Extract the (x, y) coordinate from the center of the cell holding the provided text.  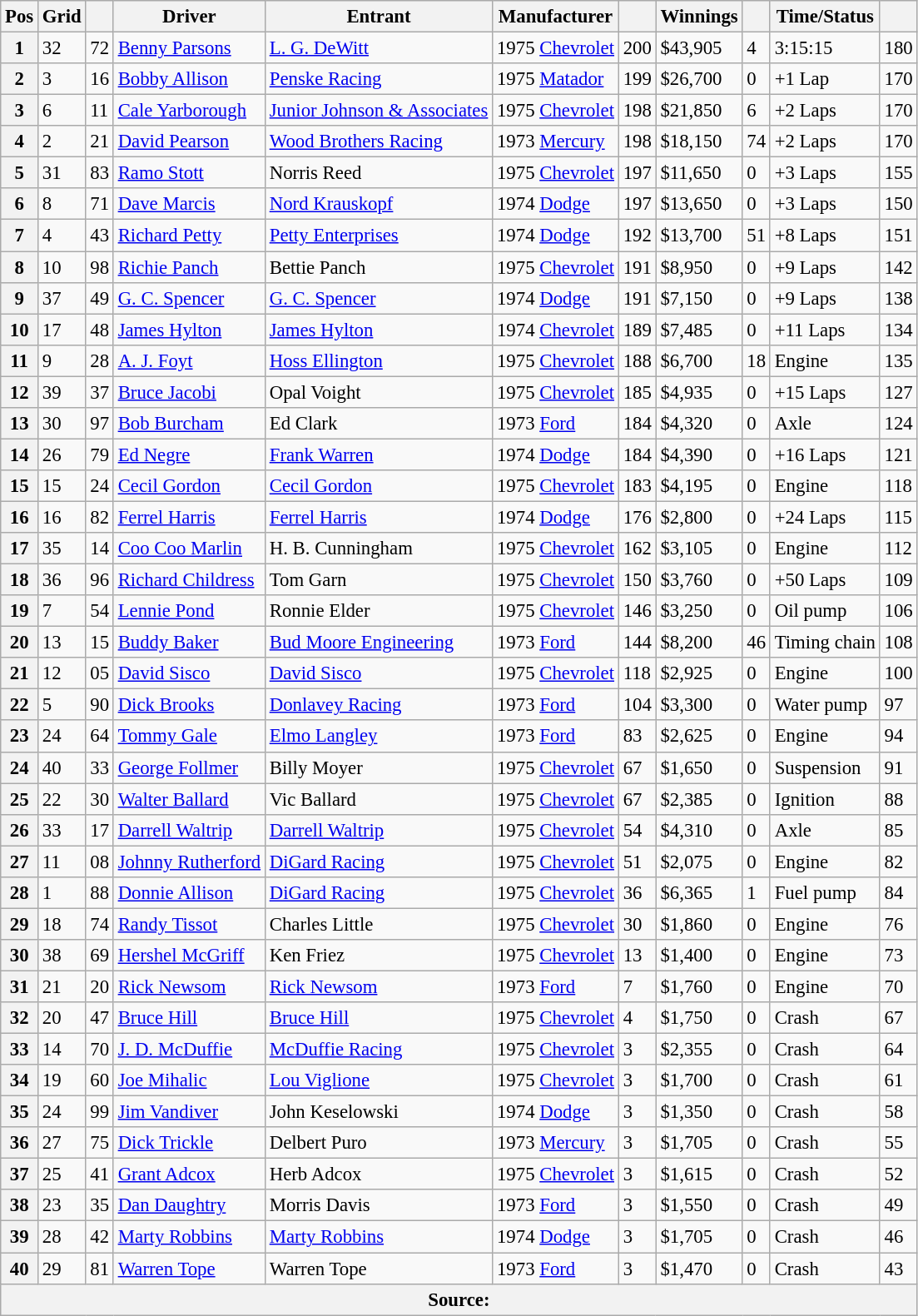
81 (100, 1269)
1974 Chevrolet (556, 330)
47 (100, 1018)
Manufacturer (556, 17)
104 (638, 705)
+11 Laps (825, 330)
$2,800 (699, 517)
115 (899, 517)
Driver (189, 17)
Ronnie Elder (378, 611)
109 (899, 580)
3:15:15 (825, 48)
$6,365 (699, 893)
$1,760 (699, 986)
108 (899, 643)
112 (899, 549)
Ignition (825, 799)
Herb Adcox (378, 1174)
$2,625 (699, 737)
$1,615 (699, 1174)
McDuffie Racing (378, 1050)
Hershel McGriff (189, 956)
72 (100, 48)
94 (899, 737)
76 (899, 924)
162 (638, 549)
Lou Viglione (378, 1080)
Oil pump (825, 611)
124 (899, 424)
Bud Moore Engineering (378, 643)
Grid (62, 17)
Walter Ballard (189, 799)
Penske Racing (378, 79)
Randy Tissot (189, 924)
$1,860 (699, 924)
$3,300 (699, 705)
185 (638, 392)
Johnny Rutherford (189, 862)
Norris Reed (378, 173)
Elmo Langley (378, 737)
Winnings (699, 17)
$8,950 (699, 267)
$1,400 (699, 956)
Richard Petty (189, 236)
Buddy Baker (189, 643)
$11,650 (699, 173)
183 (638, 486)
Time/Status (825, 17)
+16 Laps (825, 454)
Dave Marcis (189, 204)
69 (100, 956)
Coo Coo Marlin (189, 549)
98 (100, 267)
188 (638, 360)
08 (100, 862)
$2,075 (699, 862)
Opal Voight (378, 392)
96 (100, 580)
Bob Burcham (189, 424)
199 (638, 79)
Dick Brooks (189, 705)
05 (100, 673)
Petty Enterprises (378, 236)
138 (899, 298)
Donnie Allison (189, 893)
Grant Adcox (189, 1174)
Bobby Allison (189, 79)
+24 Laps (825, 517)
$4,320 (699, 424)
$1,470 (699, 1269)
$1,750 (699, 1018)
60 (100, 1080)
+15 Laps (825, 392)
Billy Moyer (378, 767)
52 (899, 1174)
$13,650 (699, 204)
$2,925 (699, 673)
192 (638, 236)
J. D. McDuffie (189, 1050)
Frank Warren (378, 454)
A. J. Foyt (189, 360)
Timing chain (825, 643)
Bruce Jacobi (189, 392)
189 (638, 330)
Joe Mihalic (189, 1080)
58 (899, 1112)
42 (100, 1237)
180 (899, 48)
$13,700 (699, 236)
John Keselowski (378, 1112)
$26,700 (699, 79)
Morris Davis (378, 1206)
Jim Vandiver (189, 1112)
127 (899, 392)
48 (100, 330)
144 (638, 643)
Pos (20, 17)
$6,700 (699, 360)
1975 Matador (556, 79)
Richard Childress (189, 580)
106 (899, 611)
$3,105 (699, 549)
Suspension (825, 767)
Dan Daughtry (189, 1206)
L. G. DeWitt (378, 48)
$7,150 (699, 298)
61 (899, 1080)
$4,390 (699, 454)
151 (899, 236)
Ken Friez (378, 956)
Benny Parsons (189, 48)
Tom Garn (378, 580)
$1,650 (699, 767)
Bettie Panch (378, 267)
91 (899, 767)
41 (100, 1174)
84 (899, 893)
176 (638, 517)
Cale Yarborough (189, 111)
99 (100, 1112)
$1,700 (699, 1080)
200 (638, 48)
$3,250 (699, 611)
$4,935 (699, 392)
85 (899, 830)
Hoss Ellington (378, 360)
73 (899, 956)
Ed Negre (189, 454)
Source: (459, 1299)
55 (899, 1143)
$1,550 (699, 1206)
Vic Ballard (378, 799)
$3,760 (699, 580)
142 (899, 267)
$4,195 (699, 486)
121 (899, 454)
$21,850 (699, 111)
$2,385 (699, 799)
Water pump (825, 705)
Lennie Pond (189, 611)
90 (100, 705)
Donlavey Racing (378, 705)
Ed Clark (378, 424)
135 (899, 360)
$43,905 (699, 48)
Ramo Stott (189, 173)
134 (899, 330)
David Pearson (189, 142)
71 (100, 204)
Entrant (378, 17)
+50 Laps (825, 580)
Delbert Puro (378, 1143)
$2,355 (699, 1050)
$1,350 (699, 1112)
100 (899, 673)
Tommy Gale (189, 737)
+8 Laps (825, 236)
Nord Krauskopf (378, 204)
$7,485 (699, 330)
34 (20, 1080)
$8,200 (699, 643)
Richie Panch (189, 267)
$4,310 (699, 830)
155 (899, 173)
75 (100, 1143)
146 (638, 611)
Junior Johnson & Associates (378, 111)
Charles Little (378, 924)
George Follmer (189, 767)
Dick Trickle (189, 1143)
Fuel pump (825, 893)
+1 Lap (825, 79)
$18,150 (699, 142)
Wood Brothers Racing (378, 142)
H. B. Cunningham (378, 549)
79 (100, 454)
